Detect which cell encompasses the target text, then output its [X, Y] center coordinate. 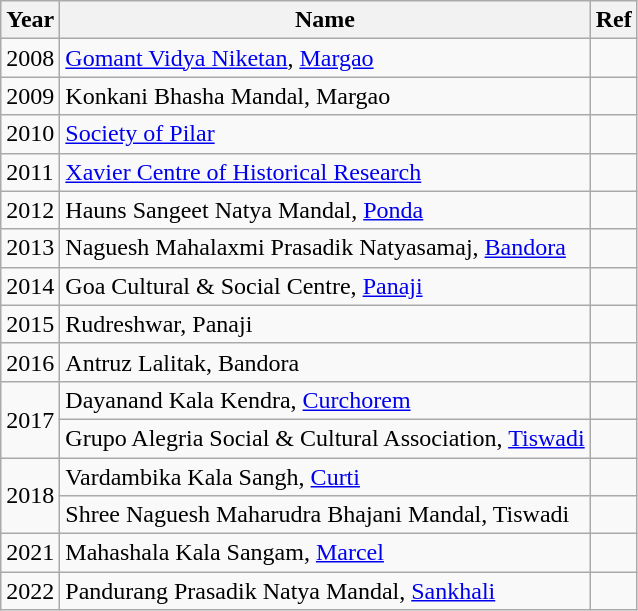
Konkani Bhasha Mandal, Margao [325, 96]
Pandurang Prasadik Natya Mandal, Sankhali [325, 591]
Grupo Alegria Social & Cultural Association, Tiswadi [325, 438]
Ref [614, 20]
Vardambika Kala Sangh, Curti [325, 477]
2013 [30, 248]
2022 [30, 591]
2021 [30, 553]
Gomant Vidya Niketan, Margao [325, 58]
2014 [30, 286]
2012 [30, 210]
2018 [30, 496]
2008 [30, 58]
Shree Naguesh Maharudra Bhajani Mandal, Tiswadi [325, 515]
Society of Pilar [325, 134]
Mahashala Kala Sangam, Marcel [325, 553]
Xavier Centre of Historical Research [325, 172]
Rudreshwar, Panaji [325, 324]
Hauns Sangeet Natya Mandal, Ponda [325, 210]
Dayanand Kala Kendra, Curchorem [325, 400]
Goa Cultural & Social Centre, Panaji [325, 286]
2016 [30, 362]
2017 [30, 419]
Antruz Lalitak, Bandora [325, 362]
Year [30, 20]
2015 [30, 324]
2009 [30, 96]
2010 [30, 134]
Naguesh Mahalaxmi Prasadik Natyasamaj, Bandora [325, 248]
2011 [30, 172]
Name [325, 20]
